Extract the (X, Y) coordinate from the center of the cell holding the provided text.  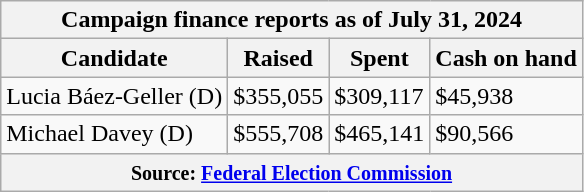
Spent (380, 58)
Source: Federal Election Commission (292, 172)
$45,938 (506, 96)
$465,141 (380, 134)
$355,055 (278, 96)
Campaign finance reports as of July 31, 2024 (292, 20)
Cash on hand (506, 58)
Candidate (114, 58)
Lucia Báez-Geller (D) (114, 96)
$309,117 (380, 96)
Raised (278, 58)
Michael Davey (D) (114, 134)
$90,566 (506, 134)
$555,708 (278, 134)
